For the text-containing cell, return its midpoint in [x, y] coordinate format. 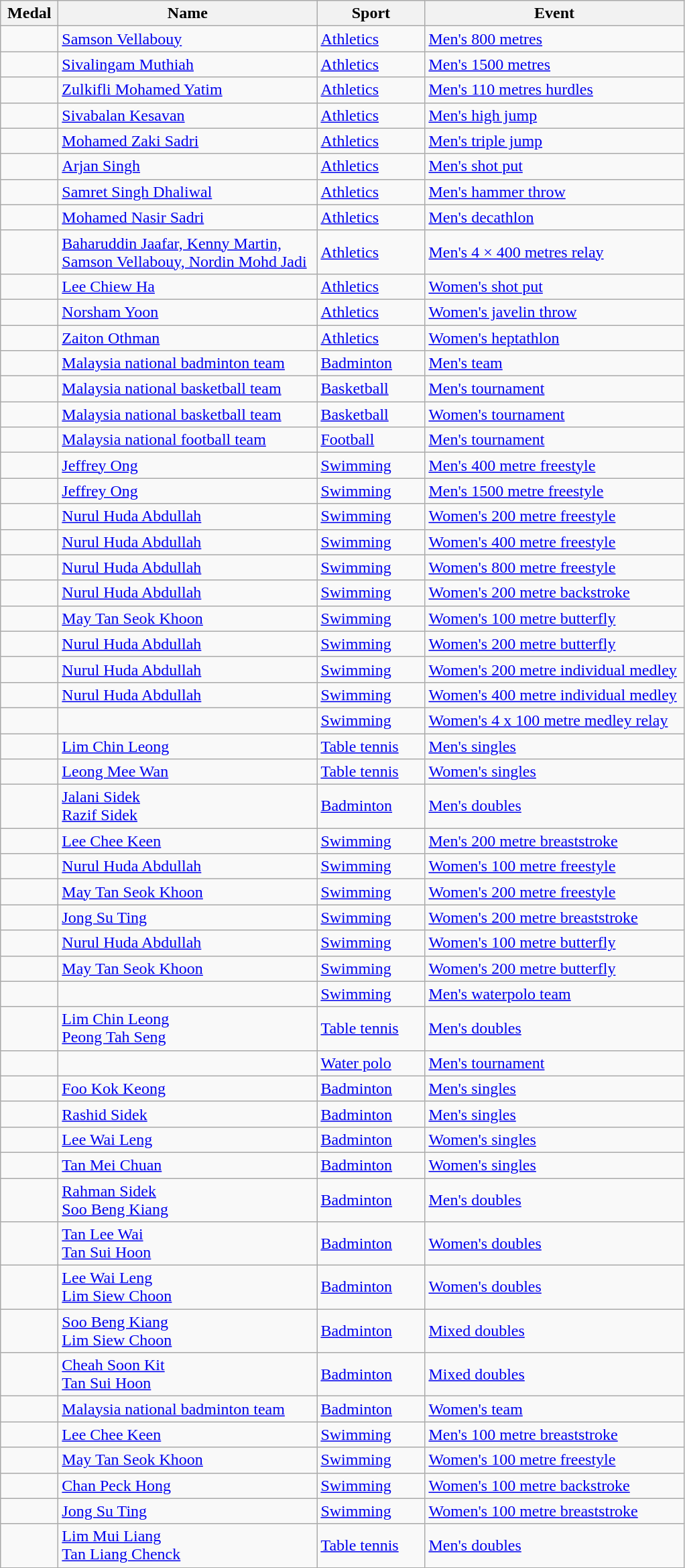
Men's 200 metre breaststroke [554, 841]
Women's 100 metre backstroke [554, 1486]
Men's 100 metre breaststroke [554, 1435]
Chan Peck Hong [188, 1486]
Women's 4 x 100 metre medley relay [554, 720]
Lee Wai Leng [188, 1139]
Sivalingam Muthiah [188, 64]
Women's 400 metre individual medley [554, 695]
Zaiton Othman [188, 337]
Lim Chin Leong [188, 746]
Samret Singh Dhaliwal [188, 192]
Football [371, 440]
Sport [371, 13]
Norsham Yoon [188, 312]
Malaysia national football team [188, 440]
Baharuddin Jaafar, Kenny Martin, Samson Vellabouy, Nordin Mohd Jadi [188, 252]
Foo Kok Keong [188, 1088]
Men's 400 metre freestyle [554, 465]
Jalani SidekRazif Sidek [188, 806]
Women's 200 metre individual medley [554, 669]
Mohamed Nasir Sadri [188, 217]
Samson Vellabouy [188, 39]
Men's decathlon [554, 217]
Men's high jump [554, 115]
Soo Beng KiangLim Siew Choon [188, 1331]
Tan Lee WaiTan Sui Hoon [188, 1243]
Cheah Soon KitTan Sui Hoon [188, 1375]
Arjan Singh [188, 166]
Men's team [554, 363]
Rashid Sidek [188, 1114]
Women's heptathlon [554, 337]
Leong Mee Wan [188, 772]
Men's 110 metres hurdles [554, 90]
Women's tournament [554, 414]
Women's team [554, 1409]
Name [188, 13]
Men's triple jump [554, 141]
Water polo [371, 1063]
Zulkifli Mohamed Yatim [188, 90]
Mohamed Zaki Sadri [188, 141]
Women's 200 metre backstroke [554, 593]
Medal [29, 13]
Women's shot put [554, 286]
Lee Chiew Ha [188, 286]
Men's waterpolo team [554, 994]
Event [554, 13]
Sivabalan Kesavan [188, 115]
Women's 400 metre freestyle [554, 542]
Lee Wai LengLim Siew Choon [188, 1288]
Tan Mei Chuan [188, 1165]
Women's 100 metre breaststroke [554, 1511]
Women's javelin throw [554, 312]
Men's shot put [554, 166]
Lim Mui LiangTan Liang Chenck [188, 1545]
Rahman SidekSoo Beng Kiang [188, 1199]
Men's 800 metres [554, 39]
Men's 1500 metre freestyle [554, 491]
Men's hammer throw [554, 192]
Men's 1500 metres [554, 64]
Women's 800 metre freestyle [554, 567]
Men's 4 × 400 metres relay [554, 252]
Women's 200 metre breaststroke [554, 917]
Lim Chin LeongPeong Tah Seng [188, 1029]
